Return (X, Y) of the center of cell containing provided text 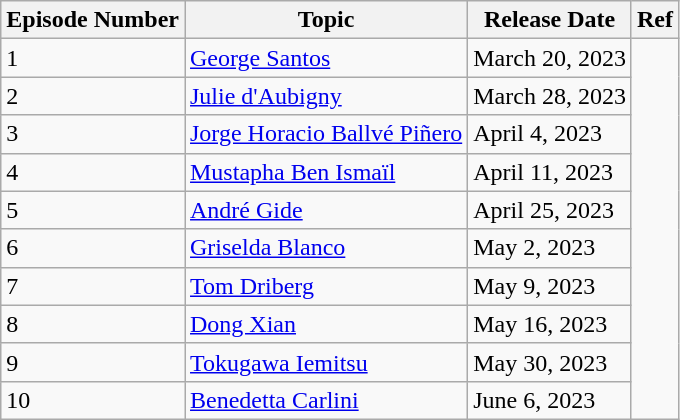
10 (93, 400)
Tokugawa Iemitsu (326, 362)
George Santos (326, 58)
André Gide (326, 210)
June 6, 2023 (550, 400)
May 16, 2023 (550, 324)
5 (93, 210)
Ref (654, 20)
4 (93, 172)
Release Date (550, 20)
May 9, 2023 (550, 286)
Tom Driberg (326, 286)
Dong Xian (326, 324)
Mustapha Ben Ismaïl (326, 172)
Jorge Horacio Ballvé Piñero (326, 134)
9 (93, 362)
Julie d'Aubigny (326, 96)
March 20, 2023 (550, 58)
April 4, 2023 (550, 134)
2 (93, 96)
March 28, 2023 (550, 96)
Griselda Blanco (326, 248)
April 25, 2023 (550, 210)
3 (93, 134)
8 (93, 324)
7 (93, 286)
1 (93, 58)
6 (93, 248)
Episode Number (93, 20)
Benedetta Carlini (326, 400)
April 11, 2023 (550, 172)
May 30, 2023 (550, 362)
May 2, 2023 (550, 248)
Topic (326, 20)
